Return the (x, y) coordinate for the center point of the cell that contains the specified text.  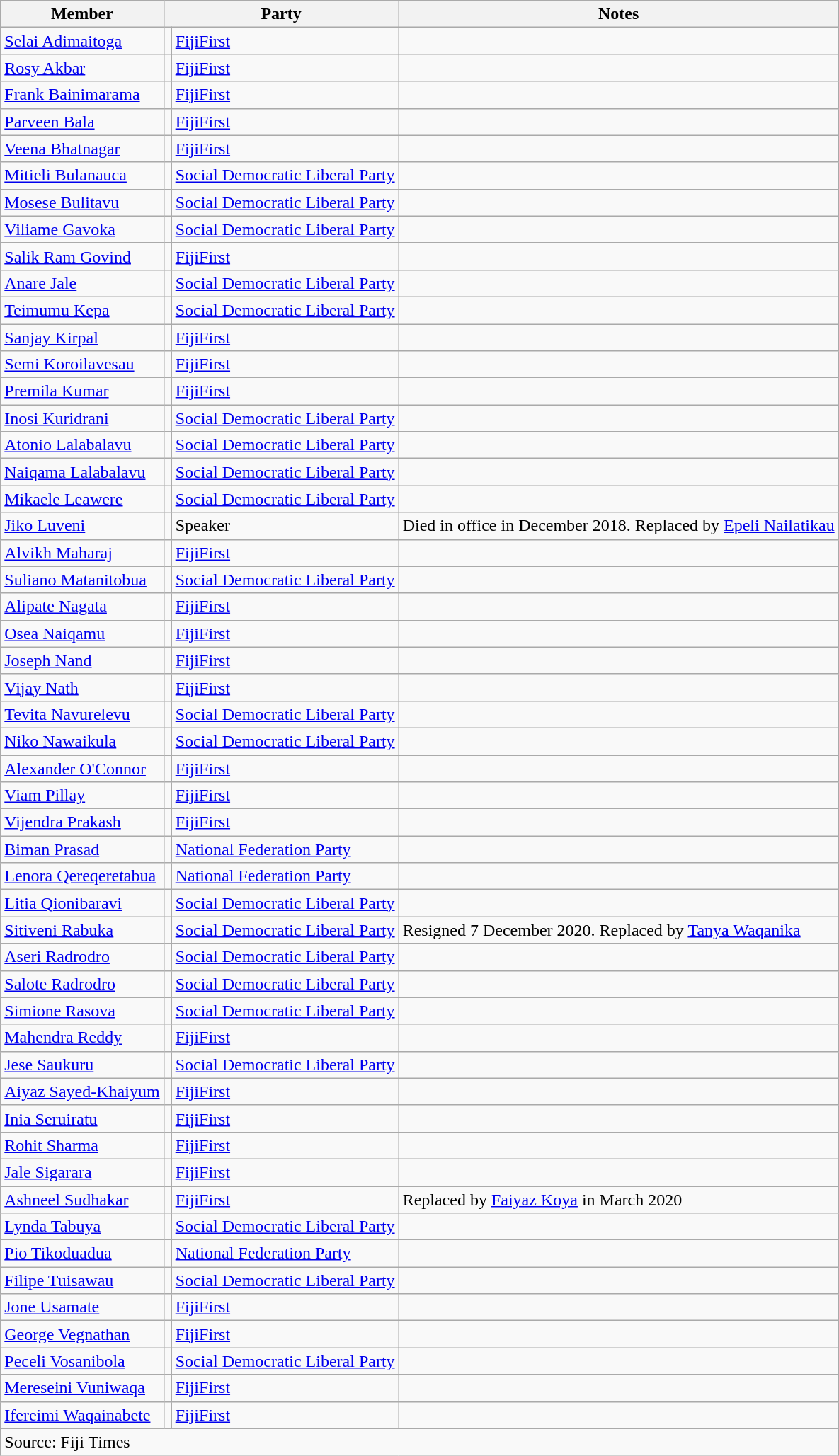
Notes (619, 14)
Rosy Akbar (82, 68)
Frank Bainimarama (82, 95)
Filipe Tuisawau (82, 1280)
Salik Ram Govind (82, 256)
Tevita Navurelevu (82, 714)
Mahendra Reddy (82, 1038)
Niko Nawaikula (82, 741)
Ifereimi Waqainabete (82, 1415)
George Vegnathan (82, 1334)
Atonio Lalabalavu (82, 445)
Premila Kumar (82, 391)
Parveen Bala (82, 122)
Party (281, 14)
Sanjay Kirpal (82, 338)
Salote Radrodro (82, 984)
Simione Rasova (82, 1011)
Rohit Sharma (82, 1145)
Inia Seruiratu (82, 1118)
Lenora Qereqeretabua (82, 876)
Source: Fiji Times (419, 1442)
Jiko Luveni (82, 526)
Inosi Kuridrani (82, 418)
Speaker (285, 526)
Viam Pillay (82, 796)
Jone Usamate (82, 1307)
Alexander O'Connor (82, 768)
Member (82, 14)
Aiyaz Sayed-Khaiyum (82, 1091)
Pio Tikoduadua (82, 1254)
Vijendra Prakash (82, 822)
Resigned 7 December 2020. Replaced by Tanya Waqanika (619, 930)
Joseph Nand (82, 660)
Alvikh Maharaj (82, 553)
Selai Adimaitoga (82, 41)
Anare Jale (82, 283)
Peceli Vosanibola (82, 1361)
Alipate Nagata (82, 607)
Osea Naiqamu (82, 634)
Mosese Bulitavu (82, 202)
Veena Bhatnagar (82, 149)
Viliame Gavoka (82, 229)
Died in office in December 2018. Replaced by Epeli Nailatikau (619, 526)
Biman Prasad (82, 849)
Ashneel Sudhakar (82, 1200)
Mitieli Bulanauca (82, 176)
Semi Koroilavesau (82, 365)
Replaced by Faiyaz Koya in March 2020 (619, 1200)
Suliano Matanitobua (82, 580)
Mereseini Vuniwaqa (82, 1388)
Jese Saukuru (82, 1065)
Sitiveni Rabuka (82, 930)
Mikaele Leawere (82, 499)
Naiqama Lalabalavu (82, 472)
Jale Sigarara (82, 1172)
Teimumu Kepa (82, 310)
Vijay Nath (82, 687)
Litia Qionibaravi (82, 903)
Lynda Tabuya (82, 1227)
Aseri Radrodro (82, 957)
